Return (X, Y) of the center of cell containing provided text 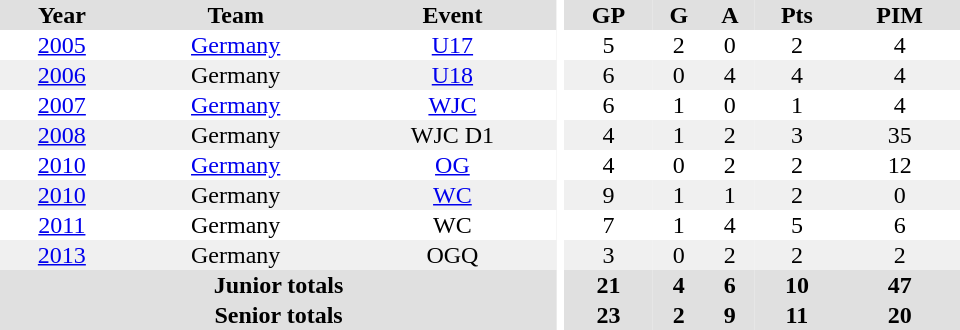
2005 (62, 45)
Event (452, 15)
A (730, 15)
WJC (452, 105)
PIM (900, 15)
21 (608, 285)
35 (900, 135)
11 (796, 315)
G (680, 15)
2008 (62, 135)
Team (236, 15)
2007 (62, 105)
10 (796, 285)
OGQ (452, 255)
Year (62, 15)
U18 (452, 75)
2006 (62, 75)
2011 (62, 225)
23 (608, 315)
Junior totals (278, 285)
Senior totals (278, 315)
2013 (62, 255)
GP (608, 15)
7 (608, 225)
OG (452, 165)
20 (900, 315)
12 (900, 165)
WJC D1 (452, 135)
47 (900, 285)
U17 (452, 45)
Pts (796, 15)
